Capture the cell that displays the provided text and extract its (x, y) central coordinate. 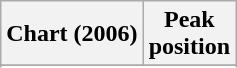
Chart (2006) (72, 34)
Peakposition (189, 34)
